Determine the [x, y] coordinate at the center of the cell enclosing the given text.  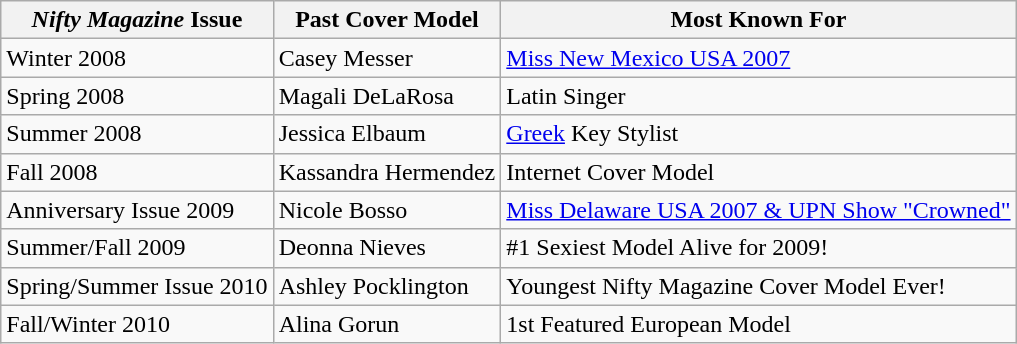
Miss Delaware USA 2007 & UPN Show "Crowned" [758, 210]
1st Featured European Model [758, 324]
Summer 2008 [137, 134]
Jessica Elbaum [387, 134]
Fall/Winter 2010 [137, 324]
Anniversary Issue 2009 [137, 210]
Youngest Nifty Magazine Cover Model Ever! [758, 286]
Nicole Bosso [387, 210]
Latin Singer [758, 96]
Casey Messer [387, 58]
Spring/Summer Issue 2010 [137, 286]
Kassandra Hermendez [387, 172]
Most Known For [758, 20]
Fall 2008 [137, 172]
Spring 2008 [137, 96]
Internet Cover Model [758, 172]
Ashley Pocklington [387, 286]
Nifty Magazine Issue [137, 20]
Alina Gorun [387, 324]
Past Cover Model [387, 20]
Miss New Mexico USA 2007 [758, 58]
Summer/Fall 2009 [137, 248]
Deonna Nieves [387, 248]
Winter 2008 [137, 58]
Magali DeLaRosa [387, 96]
Greek Key Stylist [758, 134]
#1 Sexiest Model Alive for 2009! [758, 248]
